Identify which cell holds the provided text, then report its [X, Y] central coordinate. 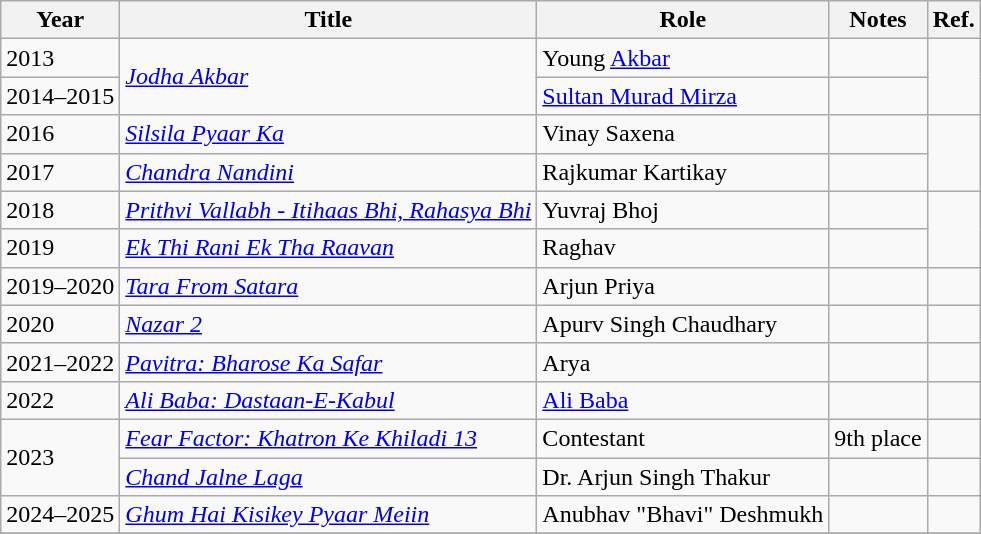
Contestant [683, 438]
Young Akbar [683, 58]
2024–2025 [60, 515]
Ref. [954, 20]
Chandra Nandini [328, 172]
2019 [60, 248]
Ghum Hai Kisikey Pyaar Meiin [328, 515]
Notes [878, 20]
Arya [683, 362]
Ek Thi Rani Ek Tha Raavan [328, 248]
Apurv Singh Chaudhary [683, 324]
Nazar 2 [328, 324]
Sultan Murad Mirza [683, 96]
Pavitra: Bharose Ka Safar [328, 362]
Ali Baba: Dastaan-E-Kabul [328, 400]
Vinay Saxena [683, 134]
Ali Baba [683, 400]
2020 [60, 324]
Title [328, 20]
Chand Jalne Laga [328, 477]
9th place [878, 438]
2016 [60, 134]
2022 [60, 400]
Rajkumar Kartikay [683, 172]
Fear Factor: Khatron Ke Khiladi 13 [328, 438]
Dr. Arjun Singh Thakur [683, 477]
2023 [60, 457]
2021–2022 [60, 362]
Prithvi Vallabh - Itihaas Bhi, Rahasya Bhi [328, 210]
Yuvraj Bhoj [683, 210]
Jodha Akbar [328, 77]
Silsila Pyaar Ka [328, 134]
2014–2015 [60, 96]
Raghav [683, 248]
2019–2020 [60, 286]
Role [683, 20]
Arjun Priya [683, 286]
Tara From Satara [328, 286]
Year [60, 20]
2017 [60, 172]
2013 [60, 58]
Anubhav "Bhavi" Deshmukh [683, 515]
2018 [60, 210]
